For the text-containing cell, return its midpoint in (x, y) coordinate format. 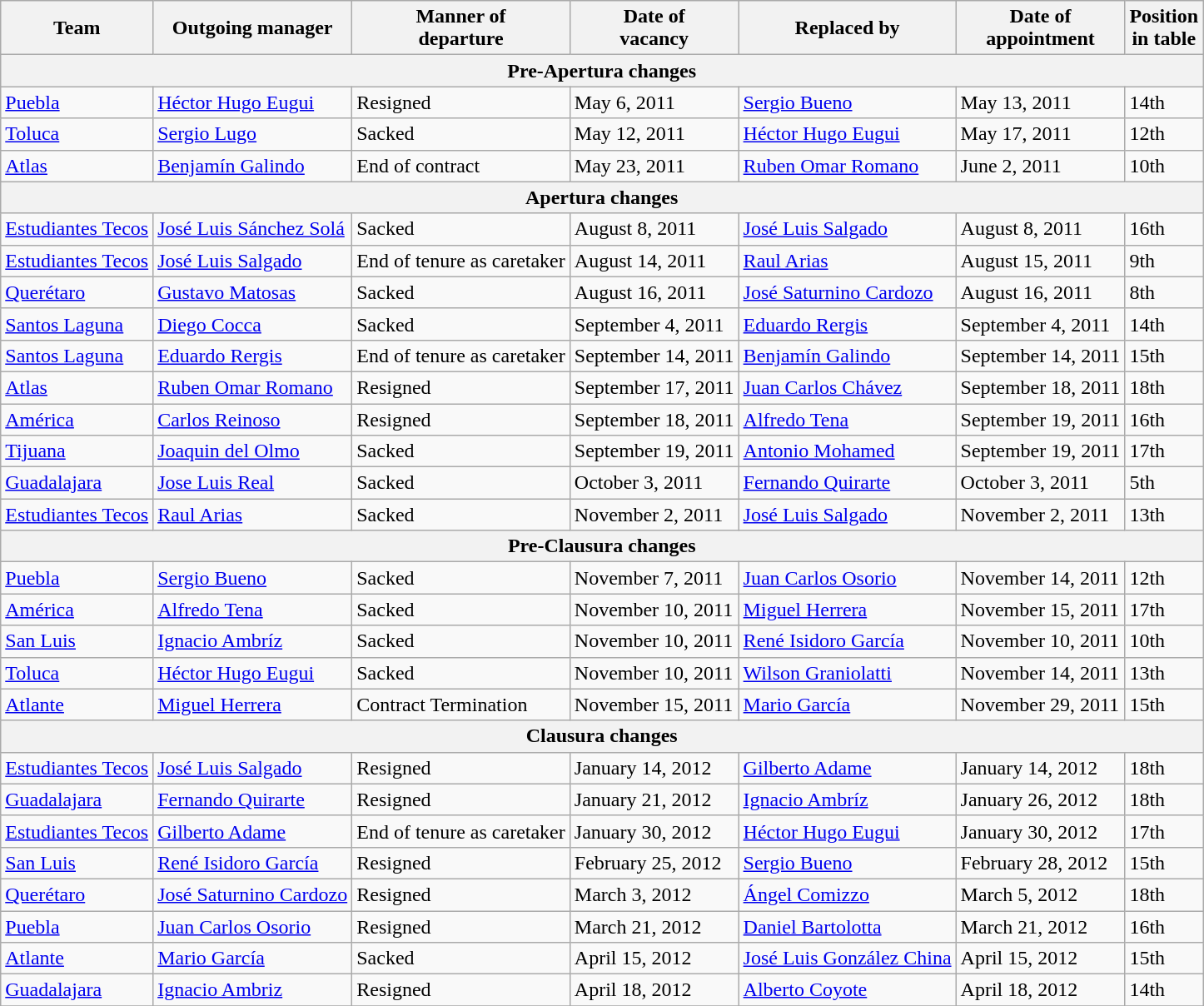
Antonio Mohamed (848, 451)
Alberto Coyote (848, 990)
May 13, 2011 (1041, 102)
Manner ofdeparture (461, 28)
Daniel Bartolotta (848, 927)
Contract Termination (461, 705)
Replaced by (848, 28)
Date ofvacancy (654, 28)
Ángel Comizzo (848, 894)
Carlos Reinoso (253, 419)
Team (77, 28)
May 23, 2011 (654, 166)
August 15, 2011 (1041, 261)
January 26, 2012 (1041, 799)
Pre-Clausura changes (602, 546)
March 3, 2012 (654, 894)
August 14, 2011 (654, 261)
September 17, 2011 (654, 387)
Jose Luis Real (253, 483)
February 28, 2012 (1041, 863)
Wilson Graniolatti (848, 673)
Sergio Lugo (253, 134)
June 2, 2011 (1041, 166)
Tijuana (77, 451)
9th (1164, 261)
José Luis González China (848, 959)
Apertura changes (602, 197)
8th (1164, 292)
Pre-Apertura changes (602, 71)
May 12, 2011 (654, 134)
February 25, 2012 (654, 863)
November 29, 2011 (1041, 705)
5th (1164, 483)
José Luis Sánchez Solá (253, 229)
May 6, 2011 (654, 102)
Clausura changes (602, 736)
Date ofappointment (1041, 28)
January 21, 2012 (654, 799)
Joaquin del Olmo (253, 451)
Gustavo Matosas (253, 292)
March 5, 2012 (1041, 894)
Positionin table (1164, 28)
May 17, 2011 (1041, 134)
Juan Carlos Chávez (848, 387)
November 7, 2011 (654, 578)
Ignacio Ambriz (253, 990)
Diego Cocca (253, 324)
End of contract (461, 166)
Outgoing manager (253, 28)
